Find where the given text appears and provide that cell's center as (X, Y) coordinate. 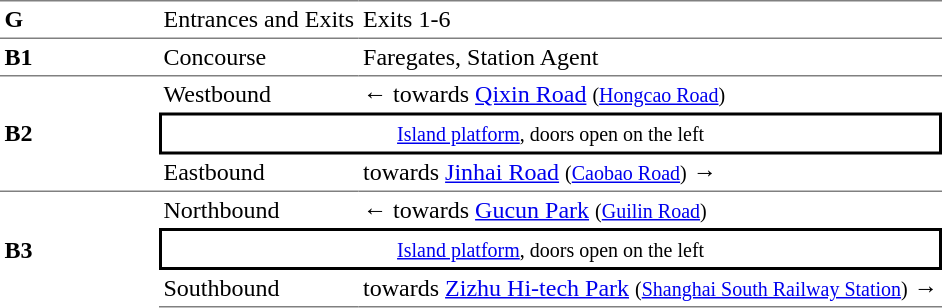
B2 (80, 134)
Eastbound (259, 173)
Southbound (259, 289)
Concourse (259, 58)
G (80, 20)
B1 (80, 58)
B3 (80, 250)
Northbound (259, 210)
Westbound (259, 94)
Entrances and Exits (259, 20)
